Pinpoint the cell where the given text exists, returning its (x, y) midpoint coordinate. 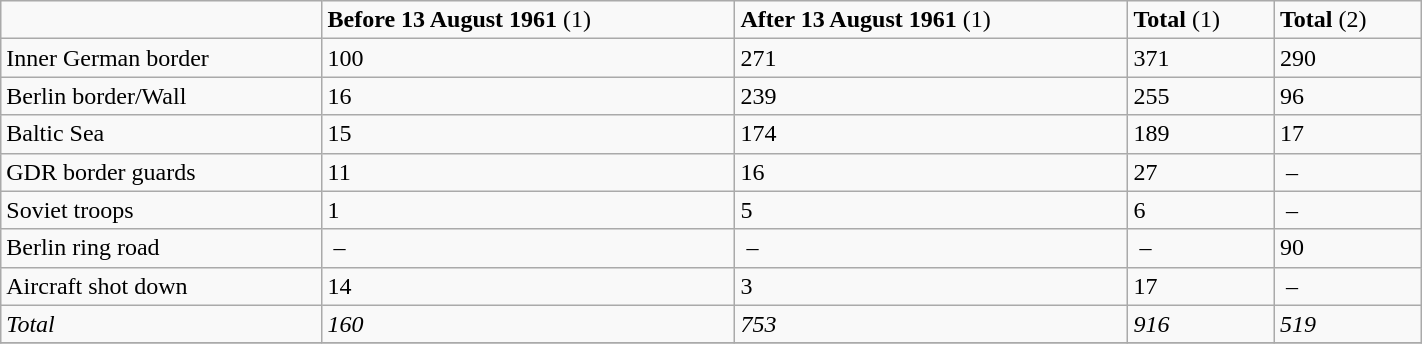
After 13 August 1961 (1) (932, 20)
Inner German border (162, 58)
255 (1202, 96)
5 (932, 210)
3 (932, 286)
239 (932, 96)
290 (1348, 58)
519 (1348, 324)
916 (1202, 324)
Before 13 August 1961 (1) (528, 20)
Total (1) (1202, 20)
753 (932, 324)
11 (528, 172)
Berlin ring road (162, 248)
Soviet troops (162, 210)
27 (1202, 172)
100 (528, 58)
15 (528, 134)
371 (1202, 58)
271 (932, 58)
14 (528, 286)
Total (162, 324)
Aircraft shot down (162, 286)
6 (1202, 210)
174 (932, 134)
Berlin border/Wall (162, 96)
90 (1348, 248)
GDR border guards (162, 172)
Total (2) (1348, 20)
96 (1348, 96)
160 (528, 324)
Baltic Sea (162, 134)
1 (528, 210)
189 (1202, 134)
